Provide the (X, Y) coordinate of the cell's center where the given text is located.  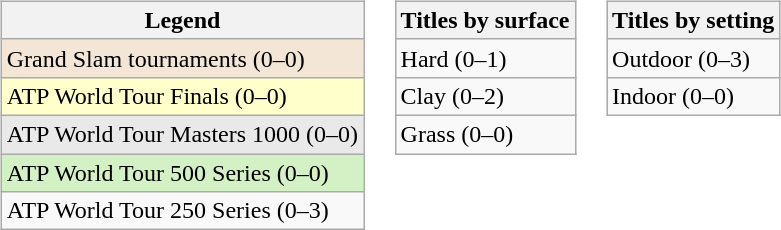
Grass (0–0) (485, 134)
Grand Slam tournaments (0–0) (182, 58)
Indoor (0–0) (694, 96)
ATP World Tour 500 Series (0–0) (182, 173)
Titles by setting (694, 20)
Hard (0–1) (485, 58)
Outdoor (0–3) (694, 58)
Legend (182, 20)
ATP World Tour Finals (0–0) (182, 96)
ATP World Tour Masters 1000 (0–0) (182, 134)
ATP World Tour 250 Series (0–3) (182, 211)
Titles by surface (485, 20)
Clay (0–2) (485, 96)
